Identify which cell holds the provided text, then report its [x, y] central coordinate. 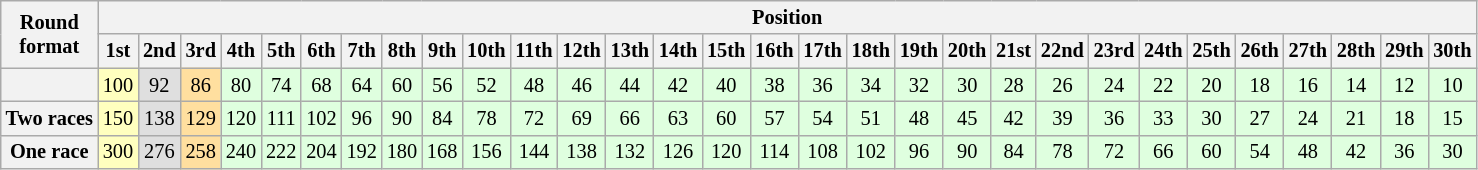
57 [774, 118]
114 [774, 152]
4th [241, 51]
108 [822, 152]
168 [442, 152]
6th [321, 51]
13th [630, 51]
29th [1404, 51]
19th [919, 51]
10 [1452, 85]
17th [822, 51]
26th [1260, 51]
126 [678, 152]
300 [118, 152]
9th [442, 51]
7th [362, 51]
21st [1014, 51]
204 [321, 152]
26 [1062, 85]
80 [241, 85]
22nd [1062, 51]
Roundformat [50, 34]
150 [118, 118]
1st [118, 51]
3rd [201, 51]
15th [726, 51]
14 [1356, 85]
27 [1260, 118]
16 [1308, 85]
32 [919, 85]
16th [774, 51]
92 [160, 85]
38 [774, 85]
156 [486, 152]
100 [118, 85]
56 [442, 85]
20th [967, 51]
276 [160, 152]
27th [1308, 51]
One race [50, 152]
28 [1014, 85]
12th [582, 51]
86 [201, 85]
15 [1452, 118]
21 [1356, 118]
222 [281, 152]
23rd [1114, 51]
180 [402, 152]
11th [534, 51]
Two races [50, 118]
22 [1163, 85]
111 [281, 118]
64 [362, 85]
258 [201, 152]
132 [630, 152]
34 [871, 85]
69 [582, 118]
63 [678, 118]
40 [726, 85]
144 [534, 152]
68 [321, 85]
52 [486, 85]
2nd [160, 51]
51 [871, 118]
74 [281, 85]
5th [281, 51]
30th [1452, 51]
129 [201, 118]
33 [1163, 118]
39 [1062, 118]
240 [241, 152]
20 [1211, 85]
24th [1163, 51]
46 [582, 85]
45 [967, 118]
28th [1356, 51]
25th [1211, 51]
14th [678, 51]
Position [788, 17]
8th [402, 51]
12 [1404, 85]
192 [362, 152]
18th [871, 51]
10th [486, 51]
44 [630, 85]
